Identify which cell holds the provided text, then report its (X, Y) central coordinate. 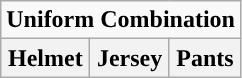
Uniform Combination (121, 20)
Jersey (130, 58)
Pants (204, 58)
Helmet (46, 58)
